Return (X, Y) of the center of cell containing provided text 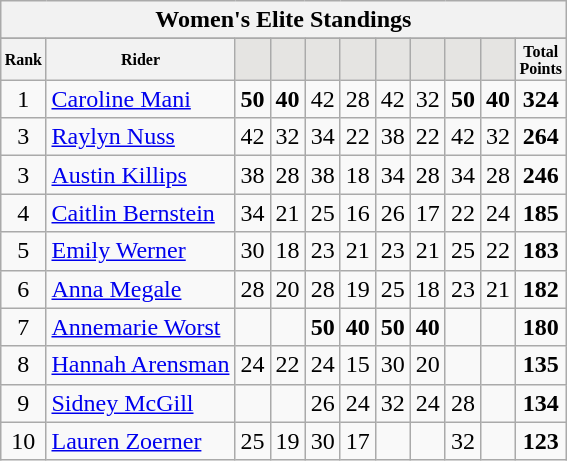
4 (24, 213)
180 (540, 327)
185 (540, 213)
Sidney McGill (140, 403)
324 (540, 99)
Annemarie Worst (140, 327)
Hannah Arensman (140, 365)
Women's Elite Standings (284, 20)
123 (540, 441)
Anna Megale (140, 289)
246 (540, 175)
9 (24, 403)
264 (540, 137)
Rider (140, 60)
16 (358, 213)
15 (358, 365)
Rank (24, 60)
6 (24, 289)
134 (540, 403)
1 (24, 99)
135 (540, 365)
8 (24, 365)
Lauren Zoerner (140, 441)
182 (540, 289)
Austin Killips (140, 175)
183 (540, 251)
7 (24, 327)
TotalPoints (540, 60)
Caroline Mani (140, 99)
Caitlin Bernstein (140, 213)
5 (24, 251)
10 (24, 441)
Emily Werner (140, 251)
Raylyn Nuss (140, 137)
